Pinpoint the cell where the given text exists, returning its [X, Y] midpoint coordinate. 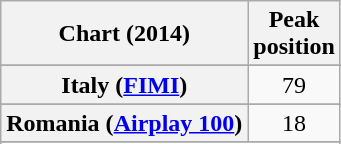
Peakposition [294, 34]
Italy (FIMI) [124, 85]
Romania (Airplay 100) [124, 123]
18 [294, 123]
Chart (2014) [124, 34]
79 [294, 85]
